Return the (X, Y) coordinate for the center point of the cell that contains the specified text.  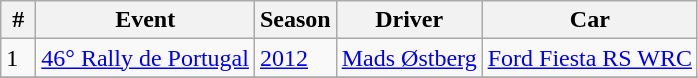
Ford Fiesta RS WRC (590, 58)
Driver (409, 20)
2012 (295, 58)
Season (295, 20)
46° Rally de Portugal (146, 58)
# (18, 20)
Mads Østberg (409, 58)
Event (146, 20)
Car (590, 20)
1 (18, 58)
